Return (X, Y) of the center of cell containing provided text 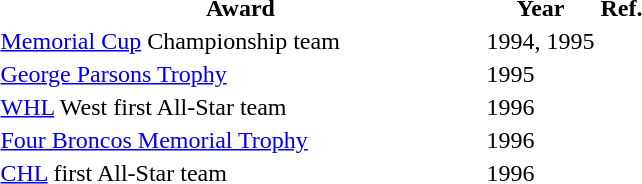
1995 (540, 74)
1994, 1995 (540, 41)
